Extract the (X, Y) coordinate from the center of the cell holding the provided text.  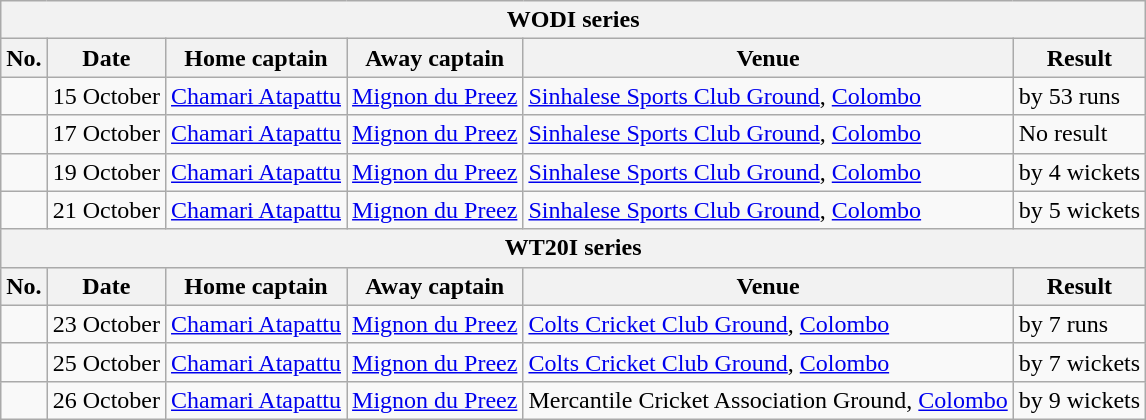
19 October (106, 172)
17 October (106, 134)
by 7 wickets (1079, 362)
21 October (106, 210)
by 5 wickets (1079, 210)
26 October (106, 400)
by 53 runs (1079, 96)
25 October (106, 362)
WODI series (574, 20)
by 7 runs (1079, 324)
Mercantile Cricket Association Ground, Colombo (768, 400)
WT20I series (574, 248)
by 4 wickets (1079, 172)
No result (1079, 134)
23 October (106, 324)
15 October (106, 96)
by 9 wickets (1079, 400)
